Determine the (X, Y) coordinate at the center of the cell enclosing the given text.  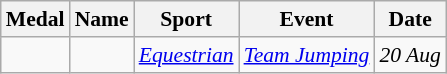
Name (102, 19)
Medal (36, 19)
Equestrian (186, 55)
20 Aug (410, 55)
Event (307, 19)
Team Jumping (307, 55)
Sport (186, 19)
Date (410, 19)
